Provide the (X, Y) coordinate of the cell's center where the given text is located.  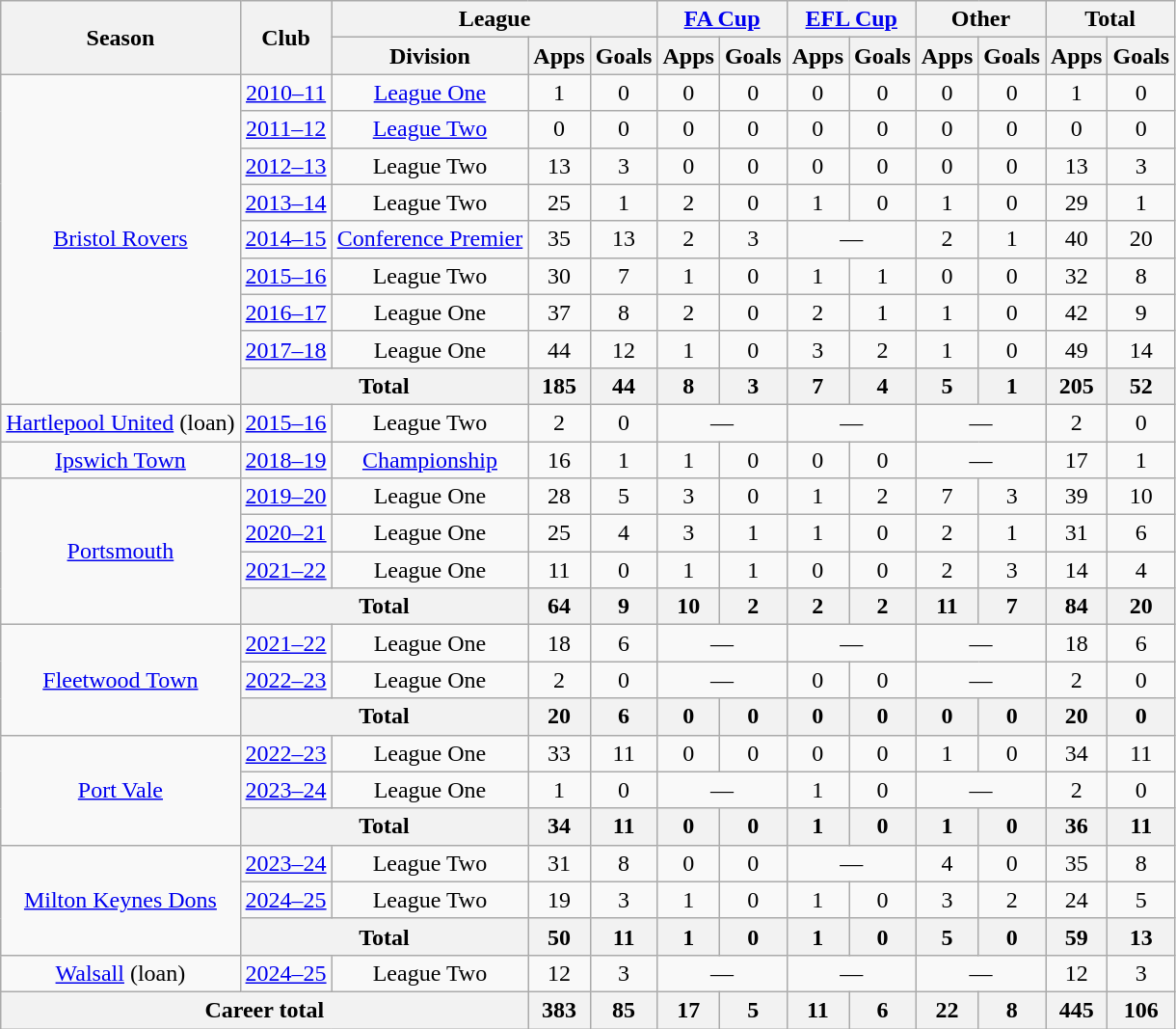
Milton Keynes Dons (120, 900)
Hartlepool United (loan) (120, 422)
League (494, 19)
49 (1076, 349)
39 (1076, 497)
2010–11 (285, 93)
24 (1076, 900)
2011–12 (285, 129)
2018–19 (285, 460)
383 (559, 1010)
EFL Cup (851, 19)
64 (559, 607)
106 (1141, 1010)
84 (1076, 607)
Other (980, 19)
Club (285, 38)
Fleetwood Town (120, 680)
28 (559, 497)
Championship (430, 460)
16 (559, 460)
37 (559, 312)
33 (559, 753)
Bristol Rovers (120, 239)
22 (947, 1010)
52 (1141, 386)
40 (1076, 239)
29 (1076, 203)
42 (1076, 312)
2013–14 (285, 203)
30 (559, 276)
Ipswich Town (120, 460)
2019–20 (285, 497)
Season (120, 38)
185 (559, 386)
Portsmouth (120, 552)
85 (624, 1010)
2014–15 (285, 239)
36 (1076, 826)
205 (1076, 386)
19 (559, 900)
2016–17 (285, 312)
Division (430, 56)
2012–13 (285, 166)
59 (1076, 936)
FA Cup (722, 19)
Conference Premier (430, 239)
2020–21 (285, 533)
2017–18 (285, 349)
50 (559, 936)
445 (1076, 1010)
Career total (264, 1010)
32 (1076, 276)
Walsall (loan) (120, 973)
Port Vale (120, 790)
